Scan for the cell matching the given text and deliver its (X, Y) coordinate at center. 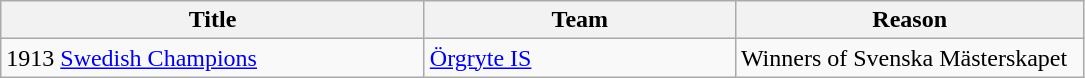
Reason (910, 20)
Örgryte IS (580, 58)
Title (213, 20)
Team (580, 20)
1913 Swedish Champions (213, 58)
Winners of Svenska Mästerskapet (910, 58)
